Locate the cell with the specified text and output its (x, y) center coordinate. 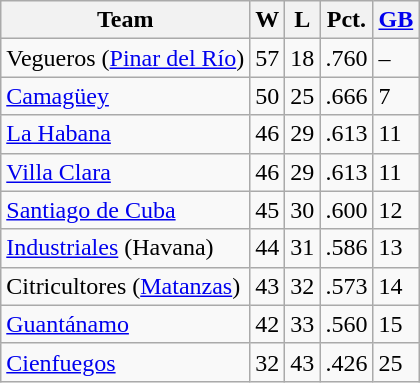
31 (302, 248)
Citricultores (Matanzas) (126, 286)
57 (268, 58)
Industriales (Havana) (126, 248)
Villa Clara (126, 172)
.760 (346, 58)
44 (268, 248)
GB (396, 20)
L (302, 20)
W (268, 20)
7 (396, 96)
Team (126, 20)
La Habana (126, 134)
Camagüey (126, 96)
.560 (346, 324)
Vegueros (Pinar del Río) (126, 58)
30 (302, 210)
Pct. (346, 20)
18 (302, 58)
Cienfuegos (126, 362)
33 (302, 324)
50 (268, 96)
Guantánamo (126, 324)
.573 (346, 286)
42 (268, 324)
Santiago de Cuba (126, 210)
45 (268, 210)
.666 (346, 96)
.600 (346, 210)
12 (396, 210)
.426 (346, 362)
– (396, 58)
14 (396, 286)
15 (396, 324)
.586 (346, 248)
13 (396, 248)
